Locate the cell with the specified text and output its [x, y] center coordinate. 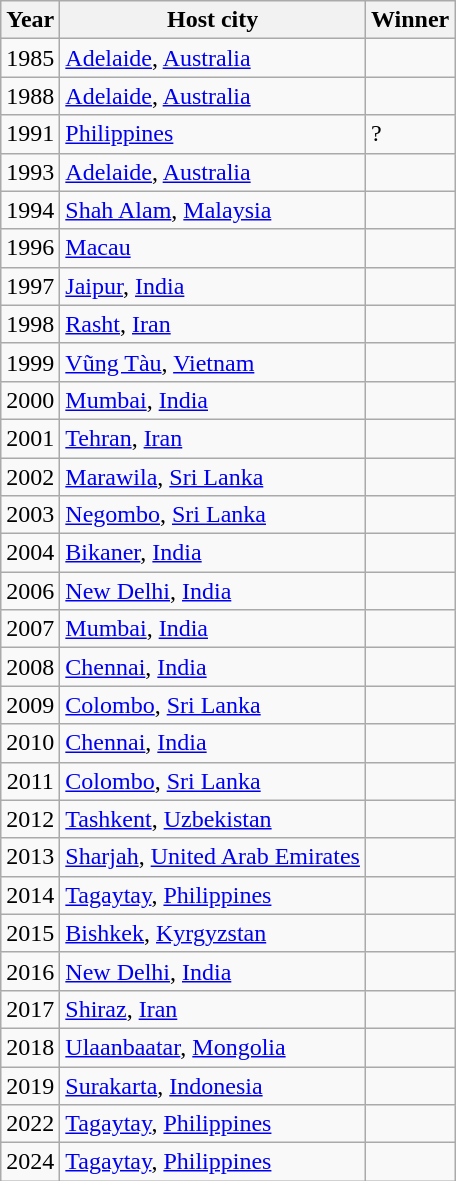
2006 [30, 591]
Macau [213, 248]
2019 [30, 1085]
2000 [30, 400]
1994 [30, 210]
Jaipur, India [213, 286]
2022 [30, 1124]
Rasht, Iran [213, 324]
1988 [30, 96]
2012 [30, 819]
Vũng Tàu, Vietnam [213, 362]
1993 [30, 172]
2018 [30, 1047]
2008 [30, 667]
2014 [30, 895]
Sharjah, United Arab Emirates [213, 857]
1996 [30, 248]
2003 [30, 515]
Philippines [213, 134]
2009 [30, 705]
? [410, 134]
2010 [30, 743]
2013 [30, 857]
Shah Alam, Malaysia [213, 210]
1997 [30, 286]
2002 [30, 477]
2001 [30, 438]
Winner [410, 20]
2007 [30, 629]
Surakarta, Indonesia [213, 1085]
1991 [30, 134]
Ulaanbaatar, Mongolia [213, 1047]
Shiraz, Iran [213, 1009]
Host city [213, 20]
Marawila, Sri Lanka [213, 477]
Tashkent, Uzbekistan [213, 819]
1998 [30, 324]
2017 [30, 1009]
Bishkek, Kyrgyzstan [213, 933]
1999 [30, 362]
2015 [30, 933]
2004 [30, 553]
Tehran, Iran [213, 438]
2011 [30, 781]
2024 [30, 1162]
Year [30, 20]
2016 [30, 971]
Bikaner, India [213, 553]
1985 [30, 58]
Negombo, Sri Lanka [213, 515]
